Scan for the cell matching the given text and deliver its [x, y] coordinate at center. 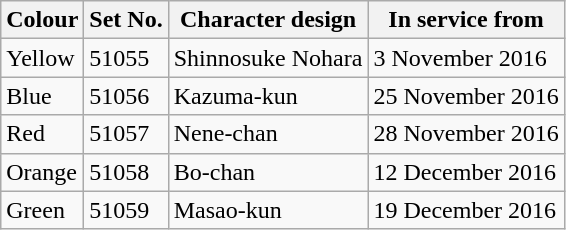
51059 [126, 210]
Nene-chan [268, 134]
Green [42, 210]
Character design [268, 20]
3 November 2016 [466, 58]
Bo-chan [268, 172]
51057 [126, 134]
Orange [42, 172]
51056 [126, 96]
19 December 2016 [466, 210]
51058 [126, 172]
Shinnosuke Nohara [268, 58]
Set No. [126, 20]
Colour [42, 20]
Masao-kun [268, 210]
Red [42, 134]
Blue [42, 96]
Kazuma-kun [268, 96]
51055 [126, 58]
25 November 2016 [466, 96]
Yellow [42, 58]
In service from [466, 20]
12 December 2016 [466, 172]
28 November 2016 [466, 134]
